Pinpoint the cell where the given text exists, returning its [x, y] midpoint coordinate. 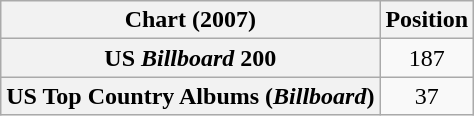
US Top Country Albums (Billboard) [190, 96]
Chart (2007) [190, 20]
187 [427, 58]
37 [427, 96]
Position [427, 20]
US Billboard 200 [190, 58]
